Extract the (X, Y) coordinate from the center of the cell holding the provided text.  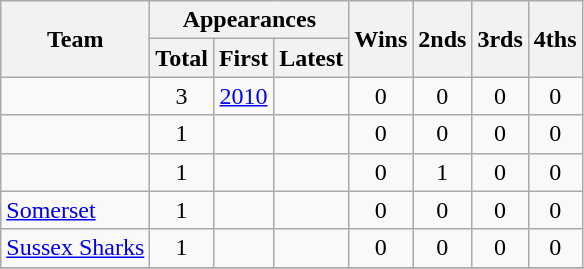
First (243, 58)
Wins (381, 39)
3 (182, 96)
2nds (442, 39)
Total (182, 58)
4ths (555, 39)
3rds (500, 39)
Sussex Sharks (76, 248)
Somerset (76, 210)
Team (76, 39)
Appearances (250, 20)
2010 (243, 96)
Latest (312, 58)
